Scan for the cell matching the given text and deliver its (X, Y) coordinate at center. 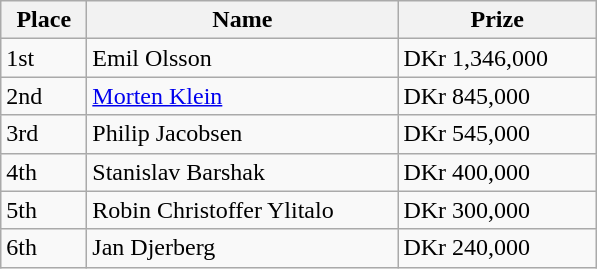
6th (44, 248)
3rd (44, 134)
Philip Jacobsen (242, 134)
Robin Christoffer Ylitalo (242, 210)
Emil Olsson (242, 58)
DKr 400,000 (498, 172)
Stanislav Barshak (242, 172)
Prize (498, 20)
DKr 845,000 (498, 96)
DKr 1,346,000 (498, 58)
5th (44, 210)
Morten Klein (242, 96)
2nd (44, 96)
1st (44, 58)
DKr 300,000 (498, 210)
Jan Djerberg (242, 248)
DKr 240,000 (498, 248)
Name (242, 20)
Place (44, 20)
DKr 545,000 (498, 134)
4th (44, 172)
